Return the (x, y) coordinate for the center point of the cell that contains the specified text.  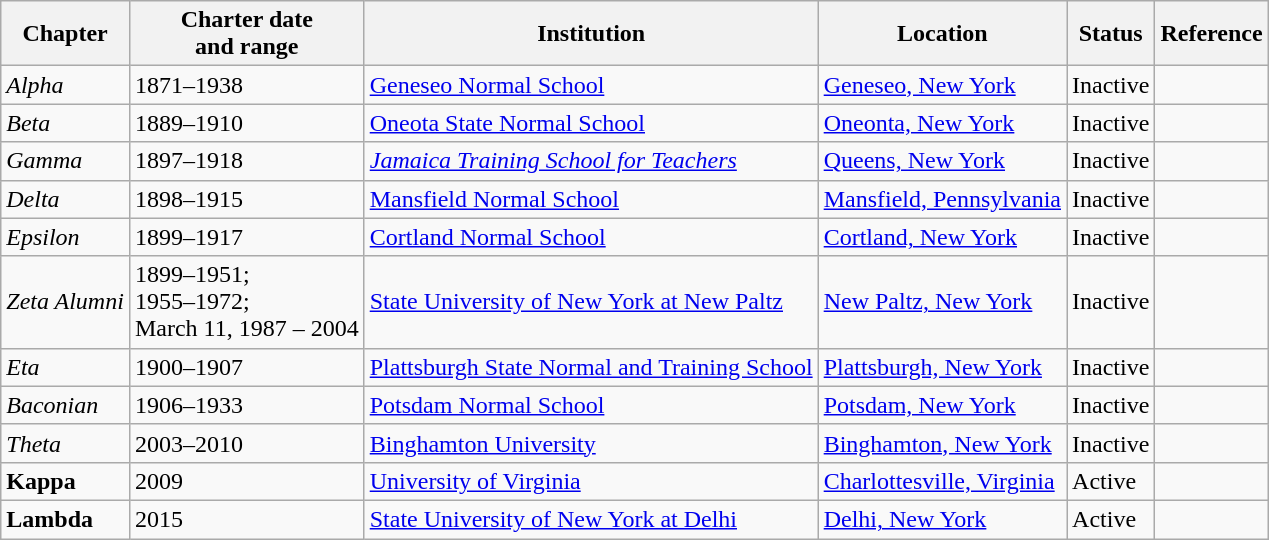
Delta (66, 199)
Queens, New York (942, 161)
Jamaica Training School for Teachers (591, 161)
Gamma (66, 161)
1899–1917 (246, 237)
Eta (66, 367)
Oneonta, New York (942, 123)
Plattsburgh, New York (942, 367)
Lambda (66, 519)
2003–2010 (246, 443)
1898–1915 (246, 199)
Charter dateand range (246, 34)
Plattsburgh State Normal and Training School (591, 367)
Geneseo Normal School (591, 85)
2009 (246, 481)
1900–1907 (246, 367)
Theta (66, 443)
Mansfield Normal School (591, 199)
1889–1910 (246, 123)
Delhi, New York (942, 519)
Charlottesville, Virginia (942, 481)
Potsdam, New York (942, 405)
Potsdam Normal School (591, 405)
Mansfield, Pennsylvania (942, 199)
1897–1918 (246, 161)
Location (942, 34)
Reference (1212, 34)
2015 (246, 519)
Epsilon (66, 237)
Binghamton University (591, 443)
1899–1951;1955–1972;March 11, 1987 – 2004 (246, 302)
Kappa (66, 481)
Geneseo, New York (942, 85)
Zeta Alumni (66, 302)
State University of New York at New Paltz (591, 302)
Status (1111, 34)
Chapter (66, 34)
Institution (591, 34)
Cortland Normal School (591, 237)
State University of New York at Delhi (591, 519)
Beta (66, 123)
University of Virginia (591, 481)
New Paltz, New York (942, 302)
1871–1938 (246, 85)
Alpha (66, 85)
Cortland, New York (942, 237)
1906–1933 (246, 405)
Binghamton, New York (942, 443)
Oneota State Normal School (591, 123)
Baconian (66, 405)
